Search for the cell housing the specified text and yield its [x, y] center coordinate. 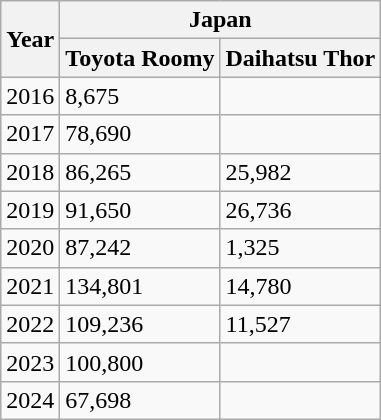
86,265 [140, 172]
11,527 [300, 324]
2023 [30, 362]
2016 [30, 96]
Year [30, 39]
2019 [30, 210]
26,736 [300, 210]
25,982 [300, 172]
78,690 [140, 134]
2017 [30, 134]
91,650 [140, 210]
Japan [220, 20]
100,800 [140, 362]
8,675 [140, 96]
2024 [30, 400]
Toyota Roomy [140, 58]
2018 [30, 172]
109,236 [140, 324]
1,325 [300, 248]
2020 [30, 248]
2022 [30, 324]
67,698 [140, 400]
87,242 [140, 248]
2021 [30, 286]
14,780 [300, 286]
134,801 [140, 286]
Daihatsu Thor [300, 58]
